Pinpoint the cell where the given text exists, returning its (X, Y) midpoint coordinate. 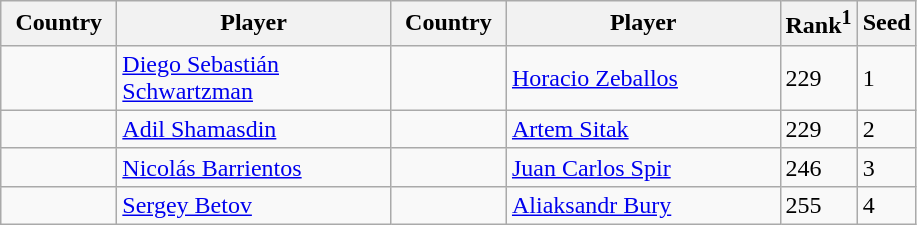
Juan Carlos Spir (643, 167)
2 (886, 129)
Artem Sitak (643, 129)
255 (818, 205)
Diego Sebastián Schwartzman (254, 78)
Sergey Betov (254, 205)
246 (818, 167)
Aliaksandr Bury (643, 205)
1 (886, 78)
3 (886, 167)
Seed (886, 24)
Horacio Zeballos (643, 78)
Rank1 (818, 24)
Nicolás Barrientos (254, 167)
4 (886, 205)
Adil Shamasdin (254, 129)
